Return the (X, Y) coordinate for the center point of the cell that contains the specified text.  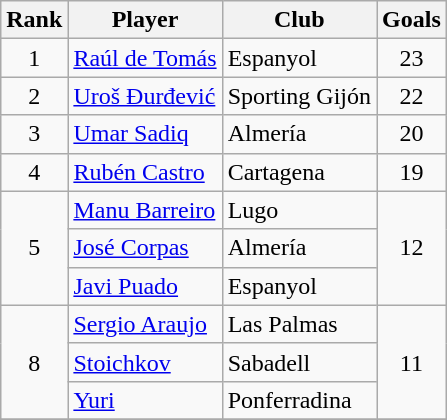
Sergio Araujo (145, 324)
23 (412, 58)
Cartagena (299, 172)
José Corpas (145, 248)
Umar Sadiq (145, 134)
2 (34, 96)
Rubén Castro (145, 172)
1 (34, 58)
5 (34, 248)
3 (34, 134)
Stoichkov (145, 362)
4 (34, 172)
11 (412, 362)
19 (412, 172)
Sporting Gijón (299, 96)
Goals (412, 20)
Lugo (299, 210)
Raúl de Tomás (145, 58)
Player (145, 20)
22 (412, 96)
Ponferradina (299, 400)
8 (34, 362)
Javi Puado (145, 286)
20 (412, 134)
Las Palmas (299, 324)
12 (412, 248)
Sabadell (299, 362)
Yuri (145, 400)
Manu Barreiro (145, 210)
Rank (34, 20)
Club (299, 20)
Uroš Đurđević (145, 96)
